From the cell containing the given text, extract its center point as (x, y) coordinate. 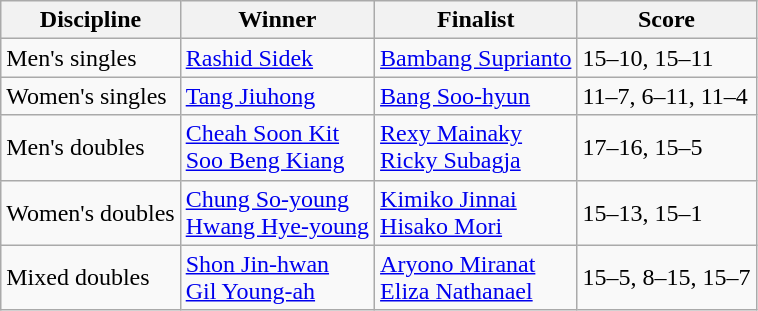
Mixed doubles (90, 278)
Shon Jin-hwan Gil Young-ah (277, 278)
Rashid Sidek (277, 58)
Winner (277, 20)
15–13, 15–1 (666, 212)
Chung So-young Hwang Hye-young (277, 212)
Cheah Soon Kit Soo Beng Kiang (277, 148)
Aryono Miranat Eliza Nathanael (476, 278)
Men's doubles (90, 148)
11–7, 6–11, 11–4 (666, 96)
Score (666, 20)
Women's doubles (90, 212)
15–5, 8–15, 15–7 (666, 278)
Kimiko Jinnai Hisako Mori (476, 212)
Bang Soo-hyun (476, 96)
Tang Jiuhong (277, 96)
17–16, 15–5 (666, 148)
Bambang Suprianto (476, 58)
15–10, 15–11 (666, 58)
Rexy Mainaky Ricky Subagja (476, 148)
Men's singles (90, 58)
Women's singles (90, 96)
Discipline (90, 20)
Finalist (476, 20)
